Identify which cell holds the provided text, then report its [x, y] central coordinate. 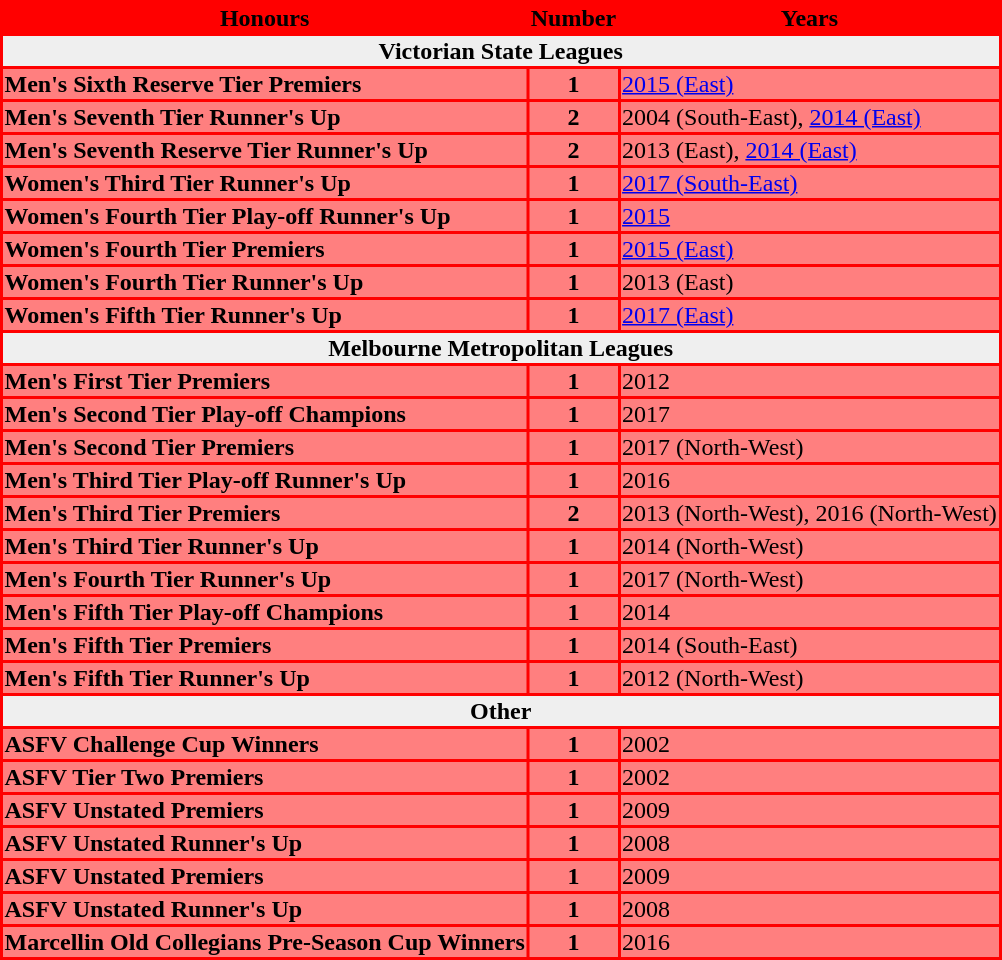
Men's Third Tier Runner's Up [264, 546]
Men's Third Tier Premiers [264, 513]
2014 (North-West) [810, 546]
Victorian State Leagues [500, 51]
Men's Fifth Tier Play-off Champions [264, 612]
Men's Seventh Reserve Tier Runner's Up [264, 150]
2017 (South-East) [810, 183]
Women's Fifth Tier Runner's Up [264, 315]
Honours [264, 18]
Women's Third Tier Runner's Up [264, 183]
Melbourne Metropolitan Leagues [500, 348]
Men's Sixth Reserve Tier Premiers [264, 84]
Women's Fourth Tier Premiers [264, 249]
Other [500, 711]
Women's Fourth Tier Runner's Up [264, 282]
Men's Second Tier Play-off Champions [264, 414]
2014 [810, 612]
ASFV Challenge Cup Winners [264, 744]
Marcellin Old Collegians Pre-Season Cup Winners [264, 942]
2013 (East), 2014 (East) [810, 150]
2004 (South-East), 2014 (East) [810, 117]
Men's Seventh Tier Runner's Up [264, 117]
Men's First Tier Premiers [264, 381]
Men's Fifth Tier Premiers [264, 645]
ASFV Tier Two Premiers [264, 777]
Men's Second Tier Premiers [264, 447]
2015 [810, 216]
Years [810, 18]
2013 (East) [810, 282]
2017 (East) [810, 315]
2014 (South-East) [810, 645]
Men's Third Tier Play-off Runner's Up [264, 480]
2017 [810, 414]
Number [573, 18]
2013 (North-West), 2016 (North-West) [810, 513]
Men's Fifth Tier Runner's Up [264, 678]
Women's Fourth Tier Play-off Runner's Up [264, 216]
Men's Fourth Tier Runner's Up [264, 579]
2012 [810, 381]
2012 (North-West) [810, 678]
